Find where the given text appears and provide that cell's center as [x, y] coordinate. 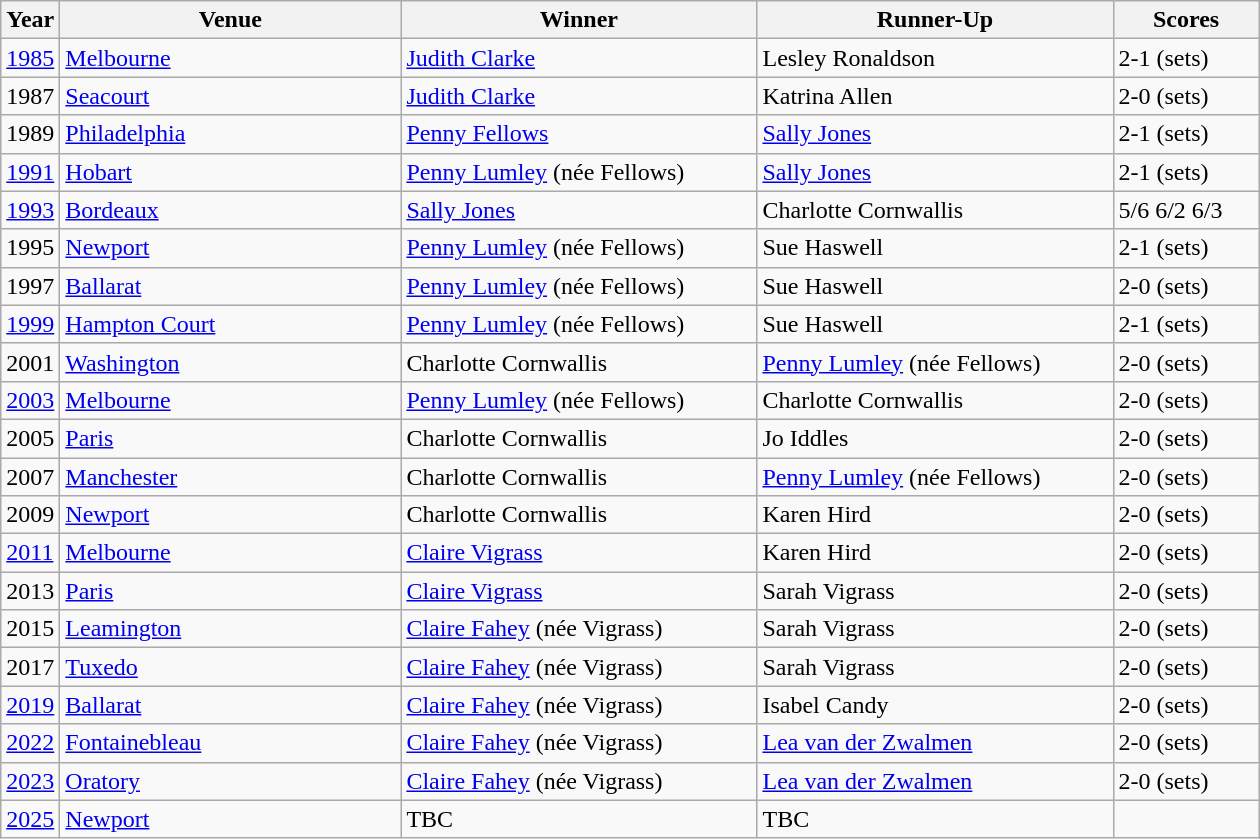
2019 [30, 705]
Seacourt [230, 96]
Katrina Allen [935, 96]
Fontainebleau [230, 743]
2011 [30, 553]
Leamington [230, 629]
1993 [30, 210]
1997 [30, 286]
2013 [30, 591]
Hampton Court [230, 324]
2017 [30, 667]
2025 [30, 819]
2005 [30, 438]
Washington [230, 362]
1995 [30, 248]
Year [30, 20]
2009 [30, 515]
1989 [30, 134]
Jo Iddles [935, 438]
Venue [230, 20]
Tuxedo [230, 667]
1999 [30, 324]
Lesley Ronaldson [935, 58]
5/6 6/2 6/3 [1186, 210]
Philadelphia [230, 134]
2015 [30, 629]
1987 [30, 96]
2022 [30, 743]
Bordeaux [230, 210]
Isabel Candy [935, 705]
Oratory [230, 781]
Scores [1186, 20]
Penny Fellows [579, 134]
2007 [30, 477]
Winner [579, 20]
Manchester [230, 477]
Hobart [230, 172]
2001 [30, 362]
1985 [30, 58]
1991 [30, 172]
2003 [30, 400]
Runner-Up [935, 20]
2023 [30, 781]
